Find where the given text appears and provide that cell's center as [X, Y] coordinate. 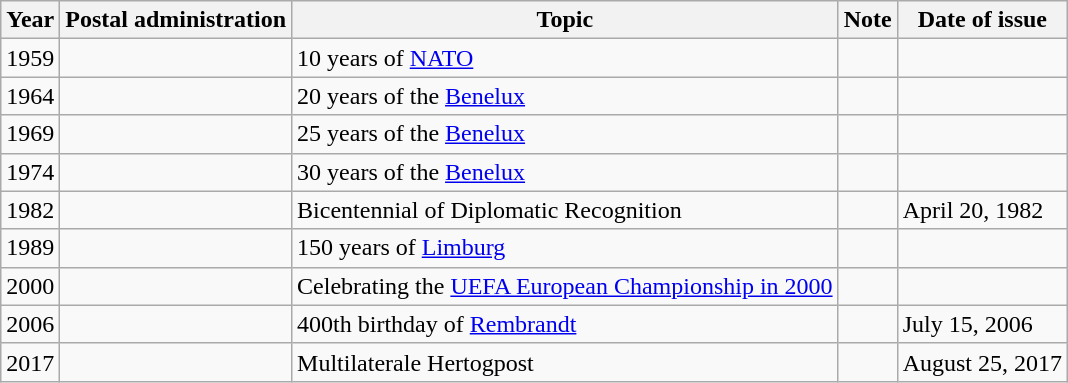
20 years of the Benelux [566, 96]
Bicentennial of Diplomatic Recognition [566, 210]
Year [30, 20]
2017 [30, 362]
Topic [566, 20]
Date of issue [982, 20]
1974 [30, 172]
1982 [30, 210]
Postal administration [176, 20]
July 15, 2006 [982, 324]
1989 [30, 248]
2000 [30, 286]
1959 [30, 58]
Note [868, 20]
2006 [30, 324]
1969 [30, 134]
Celebrating the UEFA European Championship in 2000 [566, 286]
1964 [30, 96]
April 20, 1982 [982, 210]
30 years of the Benelux [566, 172]
August 25, 2017 [982, 362]
150 years of Limburg [566, 248]
25 years of the Benelux [566, 134]
Multilaterale Hertogpost [566, 362]
400th birthday of Rembrandt [566, 324]
10 years of NATO [566, 58]
